Return (x, y) of the center of cell containing provided text 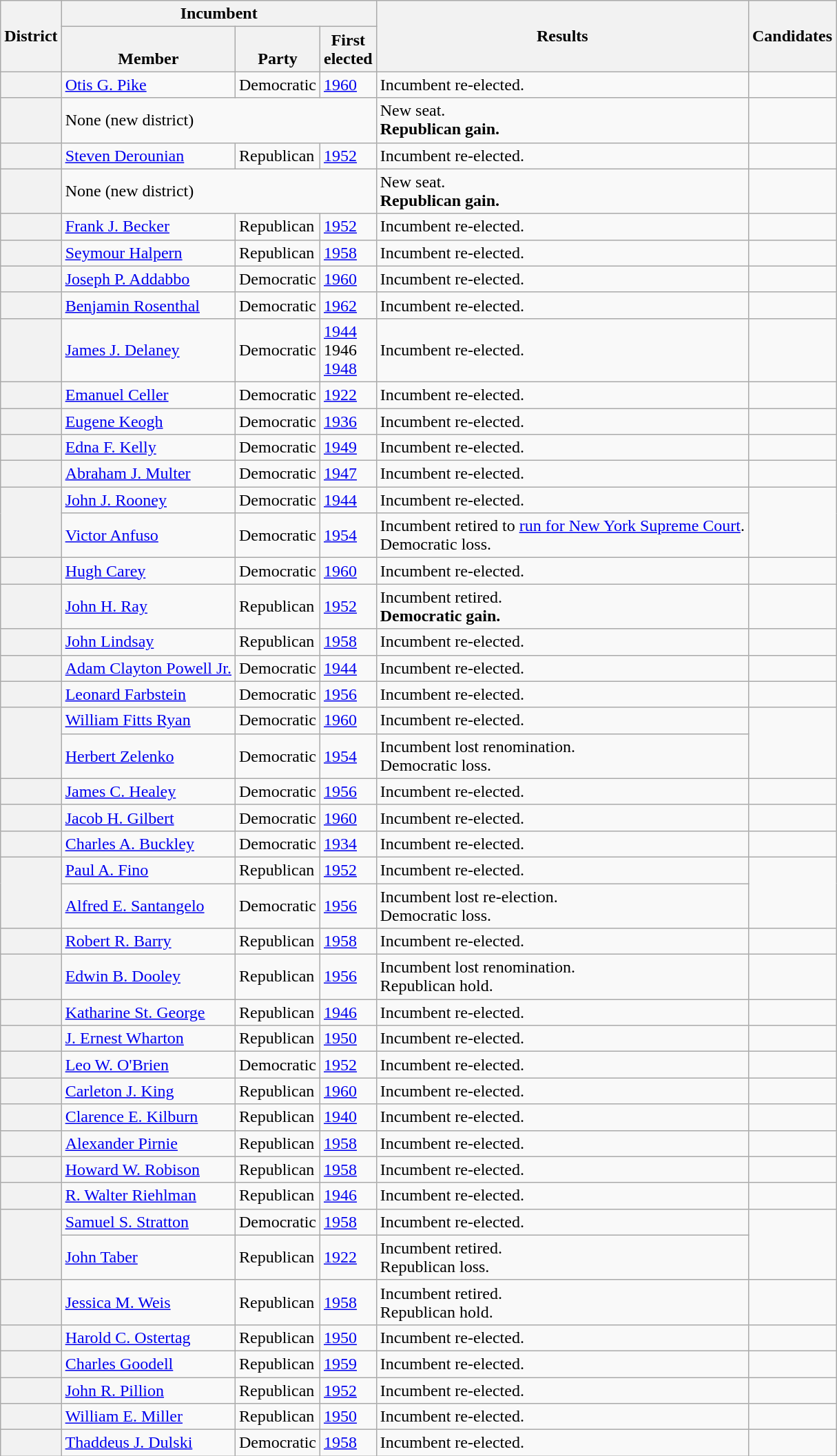
John R. Pillion (148, 1391)
J. Ernest Wharton (148, 1039)
Jessica M. Weis (148, 1302)
Incumbent retired to run for New York Supreme Court.Democratic loss. (562, 536)
Steven Derounian (148, 156)
Frank J. Becker (148, 227)
Emanuel Celler (148, 395)
Victor Anfuso (148, 536)
William Fitts Ryan (148, 720)
Adam Clayton Powell Jr. (148, 668)
Leonard Farbstein (148, 694)
Paul A. Fino (148, 870)
1940 (349, 1117)
Seymour Halpern (148, 253)
Eugene Keogh (148, 421)
Party (278, 50)
Thaddeus J. Dulski (148, 1443)
Robert R. Barry (148, 942)
James J. Delaney (148, 350)
Hugh Carey (148, 571)
Abraham J. Multer (148, 474)
Incumbent lost renomination.Democratic loss. (562, 756)
Samuel S. Stratton (148, 1222)
Howard W. Robison (148, 1169)
Incumbent lost renomination.Republican hold. (562, 977)
1934 (349, 844)
John H. Ray (148, 606)
19441946 1948 (349, 350)
1947 (349, 474)
1959 (349, 1364)
R. Walter Riehlman (148, 1196)
John Taber (148, 1258)
Alfred E. Santangelo (148, 905)
Herbert Zelenko (148, 756)
Charles A. Buckley (148, 844)
Clarence E. Kilburn (148, 1117)
Katharine St. George (148, 1012)
Harold C. Ostertag (148, 1338)
Firstelected (349, 50)
Edwin B. Dooley (148, 977)
Jacob H. Gilbert (148, 818)
Joseph P. Addabbo (148, 279)
Edna F. Kelly (148, 448)
Incumbent (219, 14)
Otis G. Pike (148, 85)
Leo W. O'Brien (148, 1065)
Alexander Pirnie (148, 1143)
Carleton J. King (148, 1091)
District (31, 36)
Charles Goodell (148, 1364)
1962 (349, 305)
James C. Healey (148, 791)
Incumbent retired.Republican hold. (562, 1302)
Member (148, 50)
Incumbent retired.Democratic gain. (562, 606)
1936 (349, 421)
Benjamin Rosenthal (148, 305)
1949 (349, 448)
John J. Rooney (148, 500)
Incumbent retired.Republican loss. (562, 1258)
William E. Miller (148, 1417)
John Lindsay (148, 642)
Candidates (792, 36)
Results (562, 36)
Incumbent lost re-election.Democratic loss. (562, 905)
